Scan for the cell matching the given text and deliver its (X, Y) coordinate at center. 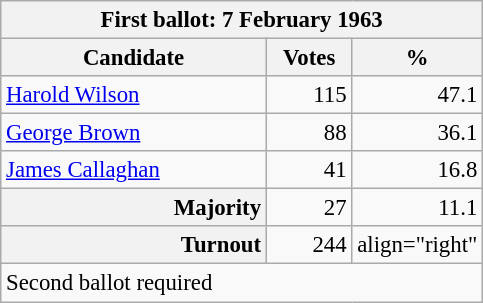
16.8 (418, 170)
115 (309, 95)
align="right" (418, 245)
Turnout (134, 245)
Second ballot required (242, 283)
Candidate (134, 58)
Majority (134, 208)
244 (309, 245)
First ballot: 7 February 1963 (242, 20)
James Callaghan (134, 170)
11.1 (418, 208)
Votes (309, 58)
27 (309, 208)
47.1 (418, 95)
88 (309, 133)
George Brown (134, 133)
41 (309, 170)
36.1 (418, 133)
Harold Wilson (134, 95)
% (418, 58)
